Output the [x, y] coordinate of the center of the cell containing the given text.  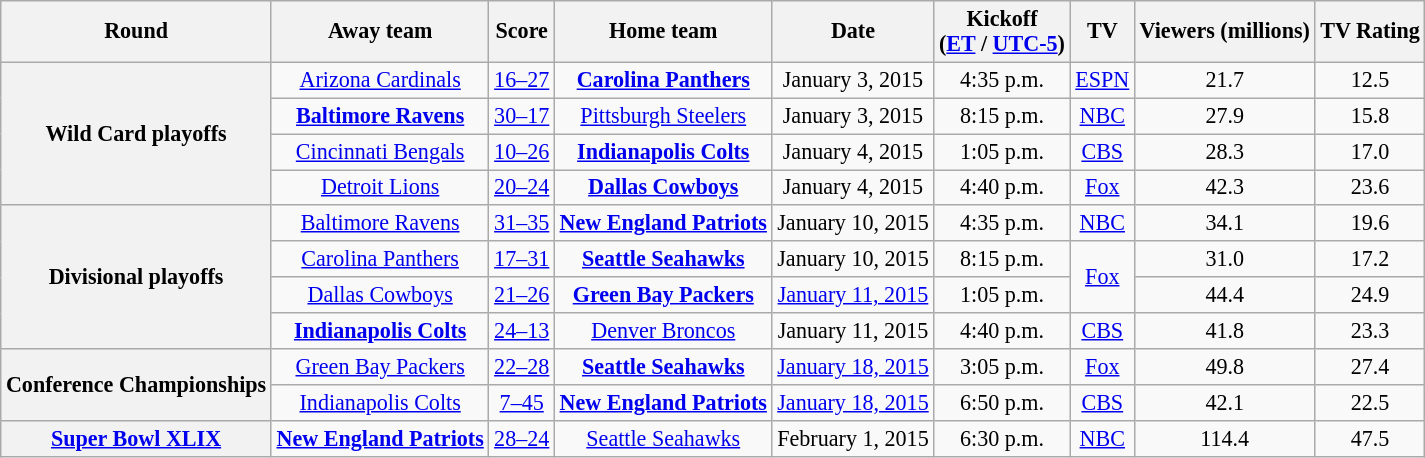
19.6 [1370, 223]
24.9 [1370, 295]
20–24 [522, 187]
ESPN [1102, 80]
TV [1102, 30]
Home team [663, 30]
7–45 [522, 402]
15.8 [1370, 116]
17.2 [1370, 259]
Pittsburgh Steelers [663, 116]
TV Rating [1370, 30]
27.9 [1224, 116]
47.5 [1370, 438]
Arizona Cardinals [380, 80]
34.1 [1224, 223]
3:05 p.m. [1002, 366]
28.3 [1224, 151]
Divisional playoffs [136, 276]
Viewers (millions) [1224, 30]
41.8 [1224, 330]
Score [522, 30]
31–35 [522, 223]
Denver Broncos [663, 330]
10–26 [522, 151]
42.1 [1224, 402]
31.0 [1224, 259]
17.0 [1370, 151]
February 1, 2015 [853, 438]
Conference Championships [136, 384]
21–26 [522, 295]
23.3 [1370, 330]
49.8 [1224, 366]
22–28 [522, 366]
16–27 [522, 80]
114.4 [1224, 438]
17–31 [522, 259]
44.4 [1224, 295]
6:50 p.m. [1002, 402]
Round [136, 30]
Wild Card playoffs [136, 134]
42.3 [1224, 187]
30–17 [522, 116]
28–24 [522, 438]
Date [853, 30]
21.7 [1224, 80]
12.5 [1370, 80]
24–13 [522, 330]
22.5 [1370, 402]
Cincinnati Bengals [380, 151]
6:30 p.m. [1002, 438]
Kickoff(ET / UTC-5) [1002, 30]
Away team [380, 30]
Detroit Lions [380, 187]
23.6 [1370, 187]
27.4 [1370, 366]
Super Bowl XLIX [136, 438]
